Scan for the cell matching the given text and deliver its (X, Y) coordinate at center. 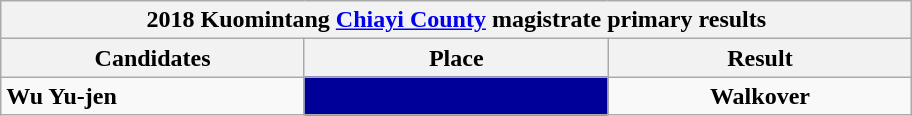
Walkover (760, 96)
Wu Yu-jen (153, 96)
2018 Kuomintang Chiayi County magistrate primary results (456, 20)
Place (456, 58)
Candidates (153, 58)
Result (760, 58)
